Pinpoint the cell where the given text exists, returning its [X, Y] midpoint coordinate. 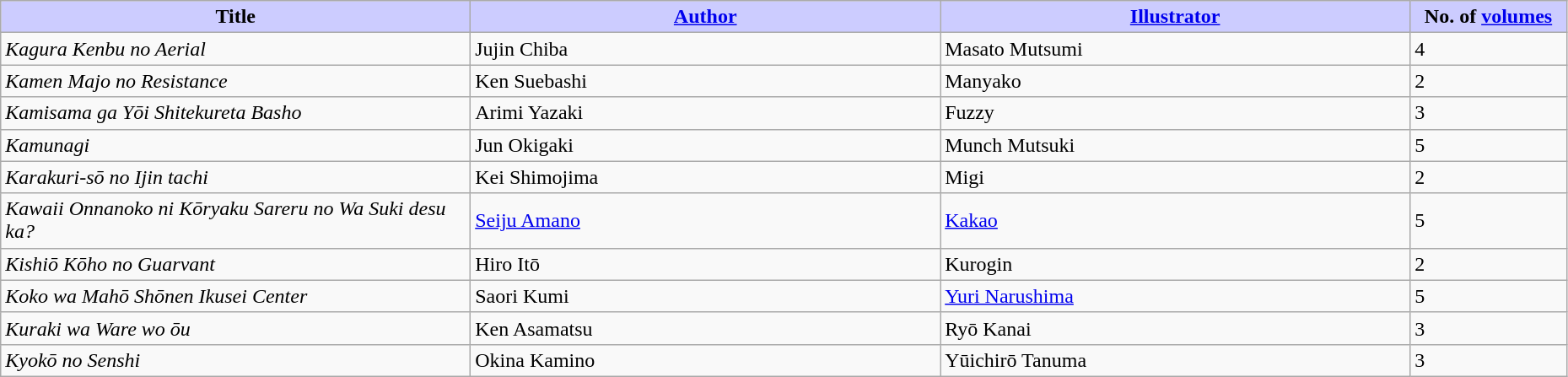
Seiju Amano [705, 221]
Fuzzy [1176, 113]
Arimi Yazaki [705, 113]
Ryō Kanai [1176, 328]
Karakuri-sō no Ijin tachi [236, 177]
Kamen Majo no Resistance [236, 81]
Jun Okigaki [705, 145]
Kamisama ga Yōi Shitekureta Basho [236, 113]
Title [236, 17]
Manyako [1176, 81]
Yuri Narushima [1176, 296]
Munch Mutsuki [1176, 145]
Kawaii Onnanoko ni Kōryaku Sareru no Wa Suki desu ka? [236, 221]
4 [1489, 49]
Hiro Itō [705, 264]
Kei Shimojima [705, 177]
Okina Kamino [705, 360]
Kuraki wa Ware wo ōu [236, 328]
Migi [1176, 177]
Masato Mutsumi [1176, 49]
Illustrator [1176, 17]
Ken Suebashi [705, 81]
Kurogin [1176, 264]
Author [705, 17]
Kyokō no Senshi [236, 360]
Yūichirō Tanuma [1176, 360]
Ken Asamatsu [705, 328]
Kagura Kenbu no Aerial [236, 49]
Saori Kumi [705, 296]
No. of volumes [1489, 17]
Jujin Chiba [705, 49]
Kakao [1176, 221]
Kamunagi [236, 145]
Koko wa Mahō Shōnen Ikusei Center [236, 296]
Kishiō Kōho no Guarvant [236, 264]
